Pinpoint the cell where the given text exists, returning its (x, y) midpoint coordinate. 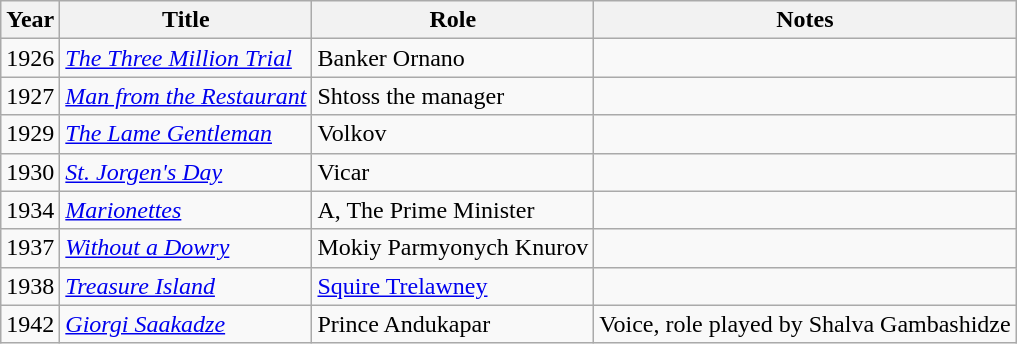
Title (186, 20)
Treasure Island (186, 286)
1934 (30, 210)
Vicar (453, 172)
1942 (30, 324)
Voice, role played by Shalva Gambashidze (806, 324)
1930 (30, 172)
1937 (30, 248)
1938 (30, 286)
Banker Ornano (453, 58)
1927 (30, 96)
The Three Million Trial (186, 58)
Squire Trelawney (453, 286)
Prince Andukapar (453, 324)
Notes (806, 20)
Man from the Restaurant (186, 96)
Role (453, 20)
1929 (30, 134)
St. Jorgen's Day (186, 172)
Year (30, 20)
Volkov (453, 134)
A, The Prime Minister (453, 210)
Mokiy Parmyonych Knurov (453, 248)
Shtoss the manager (453, 96)
Giorgi Saakadze (186, 324)
Without a Dowry (186, 248)
Marionettes (186, 210)
1926 (30, 58)
The Lame Gentleman (186, 134)
